Capture the cell that displays the provided text and extract its (x, y) central coordinate. 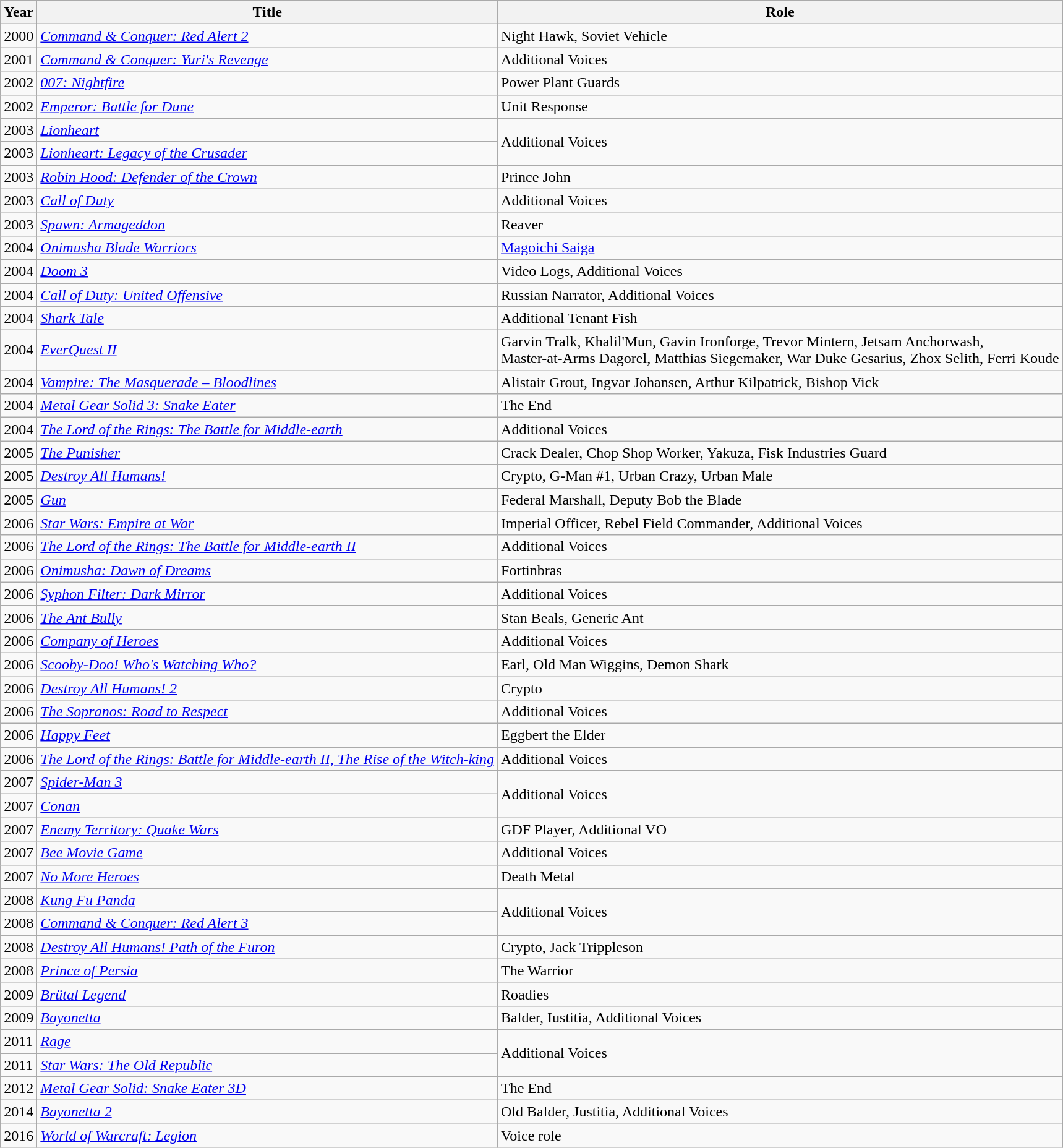
World of Warcraft: Legion (267, 1136)
2001 (19, 59)
Crypto, G-Man #1, Urban Crazy, Urban Male (780, 476)
Conan (267, 806)
Unit Response (780, 106)
The Lord of the Rings: The Battle for Middle-earth (267, 429)
Scooby-Doo! Who's Watching Who? (267, 664)
Metal Gear Solid 3: Snake Eater (267, 406)
Imperial Officer, Rebel Field Commander, Additional Voices (780, 523)
Title (267, 12)
Spider-Man 3 (267, 782)
Balder, Iustitia, Additional Voices (780, 1017)
Video Logs, Additional Voices (780, 271)
Voice role (780, 1136)
Night Hawk, Soviet Vehicle (780, 36)
Command & Conquer: Red Alert 2 (267, 36)
Doom 3 (267, 271)
Metal Gear Solid: Snake Eater 3D (267, 1089)
Crack Dealer, Chop Shop Worker, Yakuza, Fisk Industries Guard (780, 453)
Gun (267, 500)
The Sopranos: Road to Respect (267, 712)
Fortinbras (780, 570)
The Lord of the Rings: Battle for Middle-earth II, The Rise of the Witch-king (267, 759)
GDF Player, Additional VO (780, 829)
Eggbert the Elder (780, 735)
EverQuest II (267, 350)
2014 (19, 1112)
007: Nightfire (267, 83)
2012 (19, 1089)
Command & Conquer: Yuri's Revenge (267, 59)
Year (19, 12)
Robin Hood: Defender of the Crown (267, 177)
Shark Tale (267, 319)
The Warrior (780, 970)
Bee Movie Game (267, 853)
Onimusha Blade Warriors (267, 247)
Bayonetta (267, 1017)
Rage (267, 1041)
The Ant Bully (267, 617)
Onimusha: Dawn of Dreams (267, 570)
Earl, Old Man Wiggins, Demon Shark (780, 664)
Call of Duty: United Offensive (267, 295)
2016 (19, 1136)
Command & Conquer: Red Alert 3 (267, 923)
Magoichi Saiga (780, 247)
Company of Heroes (267, 641)
Enemy Territory: Quake Wars (267, 829)
Role (780, 12)
Power Plant Guards (780, 83)
2000 (19, 36)
Alistair Grout, Ingvar Johansen, Arthur Kilpatrick, Bishop Vick (780, 382)
Roadies (780, 994)
Star Wars: The Old Republic (267, 1064)
Crypto (780, 688)
Russian Narrator, Additional Voices (780, 295)
Syphon Filter: Dark Mirror (267, 594)
Happy Feet (267, 735)
Lionheart: Legacy of the Crusader (267, 153)
Crypto, Jack Trippleson (780, 947)
Reaver (780, 224)
Lionheart (267, 130)
Prince of Persia (267, 970)
Federal Marshall, Deputy Bob the Blade (780, 500)
Destroy All Humans! (267, 476)
Vampire: The Masquerade – Bloodlines (267, 382)
Prince John (780, 177)
Additional Tenant Fish (780, 319)
Death Metal (780, 876)
Brütal Legend (267, 994)
The Punisher (267, 453)
Destroy All Humans! Path of the Furon (267, 947)
Kung Fu Panda (267, 900)
Old Balder, Justitia, Additional Voices (780, 1112)
Call of Duty (267, 200)
No More Heroes (267, 876)
Destroy All Humans! 2 (267, 688)
Star Wars: Empire at War (267, 523)
Spawn: Armageddon (267, 224)
Emperor: Battle for Dune (267, 106)
Stan Beals, Generic Ant (780, 617)
The Lord of the Rings: The Battle for Middle-earth II (267, 547)
Bayonetta 2 (267, 1112)
